Output the [X, Y] coordinate of the center of the cell containing the given text.  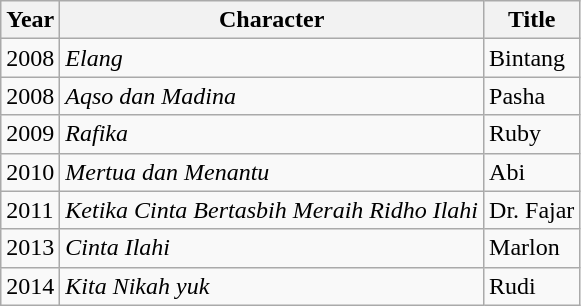
Pasha [532, 96]
Rafika [272, 134]
Ruby [532, 134]
2013 [30, 248]
Ketika Cinta Bertasbih Meraih Ridho Ilahi [272, 210]
2010 [30, 172]
Elang [272, 58]
Marlon [532, 248]
Year [30, 20]
Title [532, 20]
Aqso dan Madina [272, 96]
Abi [532, 172]
Dr. Fajar [532, 210]
Mertua dan Menantu [272, 172]
Cinta Ilahi [272, 248]
2009 [30, 134]
Character [272, 20]
Kita Nikah yuk [272, 286]
2011 [30, 210]
Rudi [532, 286]
Bintang [532, 58]
2014 [30, 286]
